Determine the (X, Y) coordinate at the center of the cell enclosing the given text.  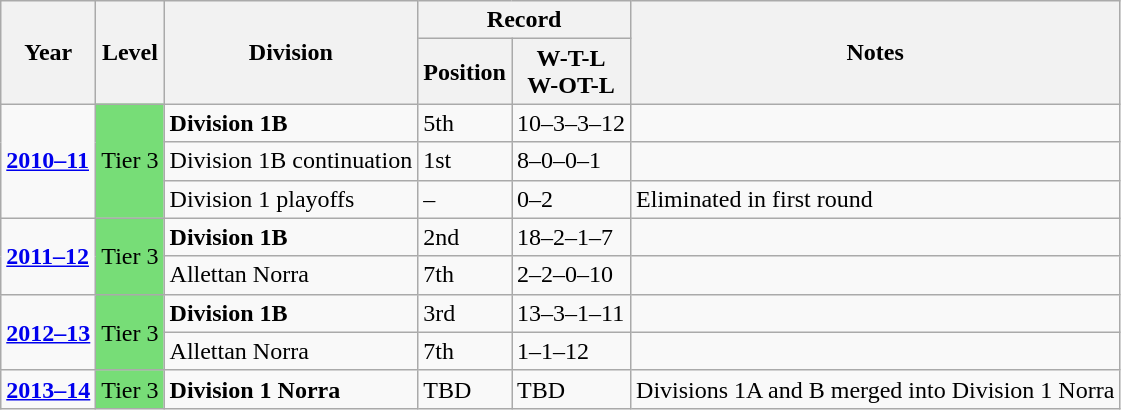
Divisions 1A and B merged into Division 1 Norra (876, 389)
Year (48, 52)
Division (291, 52)
Level (130, 52)
Record (524, 20)
Eliminated in first round (876, 199)
2013–14 (48, 389)
2011–12 (48, 256)
W-T-LW-OT-L (572, 72)
1–1–12 (572, 351)
18–2–1–7 (572, 237)
1st (465, 161)
2010–11 (48, 161)
– (465, 199)
Division 1 Norra (291, 389)
Position (465, 72)
2nd (465, 237)
10–3–3–12 (572, 123)
13–3–1–11 (572, 313)
0–2 (572, 199)
3rd (465, 313)
8–0–0–1 (572, 161)
Division 1B continuation (291, 161)
2012–13 (48, 332)
2–2–0–10 (572, 275)
5th (465, 123)
Notes (876, 52)
Division 1 playoffs (291, 199)
